Pinpoint the cell where the given text exists, returning its [X, Y] midpoint coordinate. 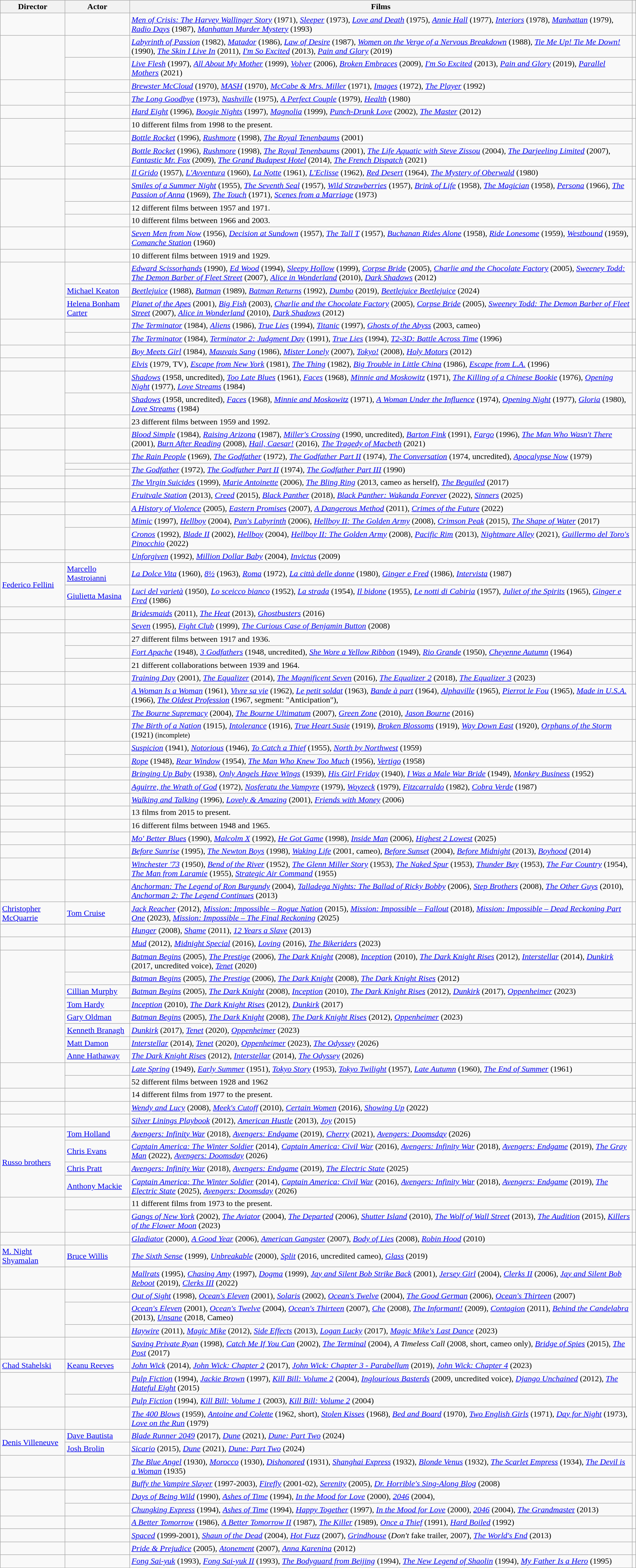
Interstellar (2014), Tenet (2020), Oppenheimer (2023), The Odyssey (2026) [381, 1043]
Matt Damon [98, 1043]
Gladiator (2000), A Good Year (2006), American Gangster (2007), Body of Lies (2008), Robin Hood (2010) [381, 1239]
Walking and Talking (1996), Lovely & Amazing (2001), Friends with Money (2006) [381, 800]
The Godfather (1972), The Godfather Part II (1974), The Godfather Part III (1990) [381, 470]
Marcello Mastroianni [98, 574]
Bridesmaids (2011), The Heat (2013), Ghostbusters (2016) [381, 613]
Il Grido (1957), L'Avventura (1960), La Notte (1961), L'Eclisse (1962), Red Desert (1964), The Mystery of Oberwald (1980) [381, 172]
Avengers: Infinity War (2018), Avengers: Endgame (2019), The Electric State (2025) [381, 1168]
Helena Bonham Carter [98, 308]
Hunger (2008), Shame (2011), 12 Years a Slave (2013) [381, 930]
Russo brothers [33, 1162]
Batman Begins (2005), The Prestige (2006), The Dark Knight (2008), The Dark Knight Rises (2012) [381, 979]
10 different films between 1919 and 1929. [381, 256]
Michael Keaton [98, 291]
Wendy and Lucy (2008), Meek's Cutoff (2010), Certain Women (2016), Showing Up (2022) [381, 1108]
11 different films from 1973 to the present. [381, 1204]
The Long Goodbye (1973), Nashville (1975), A Perfect Couple (1979), Health (1980) [381, 99]
23 different films between 1959 and 1992. [381, 421]
Beetlejuice (1988), Batman (1989), Batman Returns (1992), Dumbo (2019), Beetlejuice Beetlejuice (2024) [381, 291]
Silver Linings Playbook (2012), American Hustle (2013), Joy (2015) [381, 1120]
The Bourne Supremacy (2004), The Bourne Ultimatum (2007), Green Zone (2010), Jason Bourne (2016) [381, 713]
The Dark Knight Rises (2012), Interstellar (2014), The Odyssey (2026) [381, 1056]
The Terminator (1984), Aliens (1986), True Lies (1994), Titanic (1997), Ghosts of the Abyss (2003, cameo) [381, 326]
27 different films between 1917 and 1936. [381, 639]
Dunkirk (2017), Tenet (2020), Oppenheimer (2023) [381, 1030]
The Virgin Suicides (1999), Marie Antoinette (2006), The Bling Ring (2013, cameo as herself), The Beguiled (2017) [381, 482]
Bruce Willis [98, 1256]
John Wick (2014), John Wick: Chapter 2 (2017), John Wick: Chapter 3 - Parabellum (2019), John Wick: Chapter 4 (2023) [381, 1366]
Aguirre, the Wrath of God (1972), Nosferatu the Vampyre (1979), Woyzeck (1979), Fitzcarraldo (1982), Cobra Verde (1987) [381, 787]
A History of Violence (2005), Eastern Promises (2007), A Dangerous Method (2011), Crimes of the Future (2022) [381, 508]
Mimic (1997), Hellboy (2004), Pan's Labyrinth (2006), Hellboy II: The Golden Army (2008), Crimson Peak (2015), The Shape of Water (2017) [381, 521]
Before Sunrise (1995), The Newton Boys (1998), Waking Life (2001, cameo), Before Sunset (2004), Before Midnight (2013), Boyhood (2014) [381, 851]
Tom Hardy [98, 1004]
Mud (2012), Midnight Special (2016), Loving (2016), The Bikeriders (2023) [381, 943]
Bottle Rocket (1996), Rushmore (1998), The Royal Tenenbaums (2001) [381, 138]
Gary Oldman [98, 1017]
Batman Begins (2005), The Dark Knight (2008), The Dark Knight Rises (2012), Oppenheimer (2023) [381, 1017]
Seven (1995), Fight Club (1999), The Curious Case of Benjamin Button (2008) [381, 626]
Keanu Reeves [98, 1366]
Chad Stahelski [33, 1366]
M. Night Shyamalan [33, 1256]
Anthony Mackie [98, 1186]
Hard Eight (1996), Boogie Nights (1997), Magnolia (1999), Punch-Drunk Love (2002), The Master (2012) [381, 112]
Tom Cruise [98, 913]
Late Spring (1949), Early Summer (1951), Tokyo Story (1953), Tokyo Twilight (1957), Late Autumn (1960), The End of Summer (1961) [381, 1069]
Training Day (2001), The Equalizer (2014), The Magnificent Seven (2016), The Equalizer 2 (2018), The Equalizer 3 (2023) [381, 678]
12 different films between 1957 and 1971. [381, 207]
Director [33, 7]
16 different films between 1948 and 1965. [381, 825]
Days of Being Wild (1990), Ashes of Time (1994), In the Mood for Love (2000), 2046 (2004), [381, 1497]
Kenneth Branagh [98, 1030]
Fruitvale Station (2013), Creed (2015), Black Panther (2018), Black Panther: Wakanda Forever (2022), Sinners (2025) [381, 495]
Fort Apache (1948), 3 Godfathers (1948, uncredited), She Wore a Yellow Ribbon (1949), Rio Grande (1950), Cheyenne Autumn (1964) [381, 652]
Tom Holland [98, 1133]
Anne Hathaway [98, 1056]
52 different films between 1928 and 1962 [381, 1082]
21 different collaborations between 1939 and 1964. [381, 665]
Pulp Fiction (1994), Kill Bill: Volume 1 (2003), Kill Bill: Volume 2 (2004) [381, 1401]
Mo' Better Blues (1990), Malcolm X (1992), He Got Game (1998), Inside Man (2006), Highest 2 Lowest (2025) [381, 838]
Chris Pratt [98, 1168]
14 different films from 1977 to the present. [381, 1095]
Blade Runner 2049 (2017), Dune (2021), Dune: Part Two (2024) [381, 1436]
Chungking Express (1994), Ashes of Time (1994), Happy Together (1997), In the Mood for Love (2000), 2046 (2004), The Grandmaster (2013) [381, 1510]
Spaced (1999-2001), Shaun of the Dead (2004), Hot Fuzz (2007), Grindhouse (Don't fake trailer, 2007), The World's End (2013) [381, 1535]
Federico Fellini [33, 585]
Unforgiven (1992), Million Dollar Baby (2004), Invictus (2009) [381, 556]
Josh Brolin [98, 1448]
Dave Bautista [98, 1436]
Haywire (2011), Magic Mike (2012), Side Effects (2013), Logan Lucky (2017), Magic Mike's Last Dance (2023) [381, 1331]
Elvis (1979, TV), Escape from New York (1981), The Thing (1982), Big Trouble in Little China (1986), Escape from L.A. (1996) [381, 364]
The Terminator (1984), Terminator 2: Judgment Day (1991), True Lies (1994), T2-3D: Battle Across Time (1996) [381, 339]
Boy Meets Girl (1984), Mauvais Sang (1986), Mister Lonely (2007), Tokyo! (2008), Holy Motors (2012) [381, 351]
La Dolce Vita (1960), 8½ (1963), Roma (1972), La città delle donne (1980), Ginger e Fred (1986), Intervista (1987) [381, 574]
Cillian Murphy [98, 991]
A Better Tomorrow (1986), A Better Tomorrow II (1987), The Killer (1989), Once a Thief (1991), Hard Boiled (1992) [381, 1523]
Sicario (2015), Dune (2021), Dune: Part Two (2024) [381, 1448]
Chris Evans [98, 1151]
Fong Sai-yuk (1993), Fong Sai-yuk II (1993), The Bodyguard from Beijing (1994), The New Legend of Shaolin (1994), My Father Is a Hero (1995) [381, 1561]
Pride & Prejudice (2005), Atonement (2007), Anna Karenina (2012) [381, 1548]
Films [381, 7]
10 different films between 1966 and 2003. [381, 221]
Bringing Up Baby (1938), Only Angels Have Wings (1939), His Girl Friday (1940), I Was a Male War Bride (1949), Monkey Business (1952) [381, 774]
Inception (2010), The Dark Knight Rises (2012), Dunkirk (2017) [381, 1004]
Suspicion (1941), Notorious (1946), To Catch a Thief (1955), North by Northwest (1959) [381, 748]
Brewster McCloud (1970), MASH (1970), McCabe & Mrs. Miller (1971), Images (1972), The Player (1992) [381, 86]
Avengers: Infinity War (2018), Avengers: Endgame (2019), Cherry (2021), Avengers: Doomsday (2026) [381, 1133]
Denis Villeneuve [33, 1442]
The Sixth Sense (1999), Unbreakable (2000), Split (2016, uncredited cameo), Glass (2019) [381, 1256]
Out of Sight (1998), Ocean's Eleven (2001), Solaris (2002), Ocean's Twelve (2004), The Good German (2006), Ocean's Thirteen (2007) [381, 1296]
Giulietta Masina [98, 596]
The Rain People (1969), The Godfather (1972), The Godfather Part II (1974), The Conversation (1974, uncredited), Apocalypse Now (1979) [381, 456]
Rope (1948), Rear Window (1954), The Man Who Knew Too Much (1956), Vertigo (1958) [381, 761]
13 films from 2015 to present. [381, 813]
Batman Begins (2005), The Dark Knight (2008), Inception (2010), The Dark Knight Rises (2012), Dunkirk (2017), Oppenheimer (2023) [381, 991]
Actor [98, 7]
Buffy the Vampire Slayer (1997-2003), Firefly (2001-02), Serenity (2005), Dr. Horrible's Sing-Along Blog (2008) [381, 1484]
Christopher McQuarrie [33, 913]
10 different films from 1998 to the present. [381, 125]
